Locate the cell with the specified text and output its (X, Y) center coordinate. 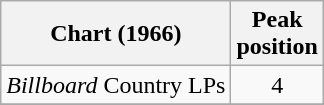
Billboard Country LPs (116, 85)
4 (277, 85)
Chart (1966) (116, 34)
Peakposition (277, 34)
